Determine the [x, y] coordinate at the center of the cell enclosing the given text.  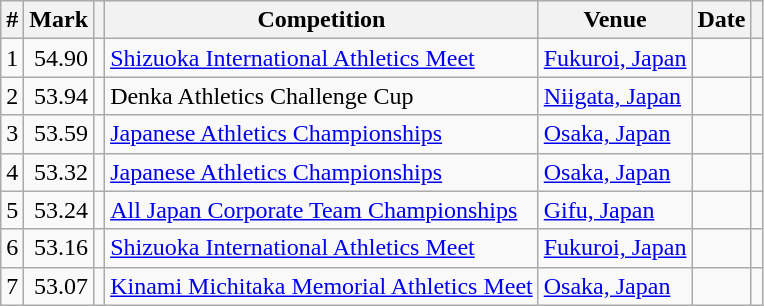
7 [12, 286]
53.16 [59, 248]
53.94 [59, 96]
Date [722, 20]
Gifu, Japan [615, 210]
53.32 [59, 172]
53.07 [59, 286]
53.59 [59, 134]
2 [12, 96]
Denka Athletics Challenge Cup [322, 96]
1 [12, 58]
5 [12, 210]
3 [12, 134]
6 [12, 248]
Competition [322, 20]
Venue [615, 20]
54.90 [59, 58]
# [12, 20]
4 [12, 172]
All Japan Corporate Team Championships [322, 210]
53.24 [59, 210]
Kinami Michitaka Memorial Athletics Meet [322, 286]
Niigata, Japan [615, 96]
Mark [59, 20]
